Provide the (X, Y) coordinate of the cell's center where the given text is located.  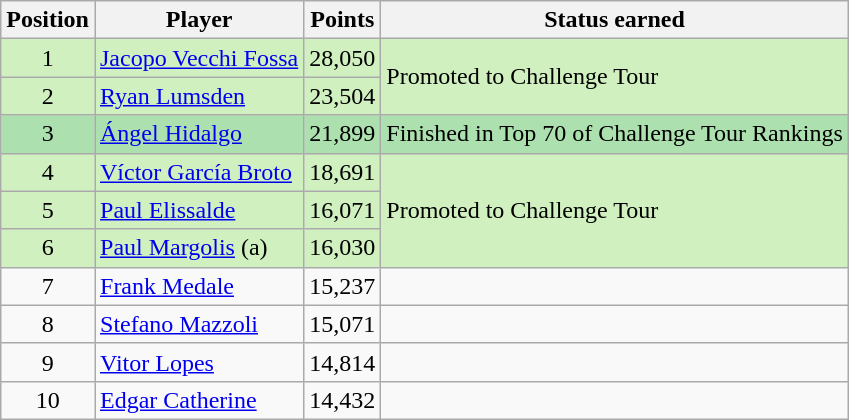
4 (48, 172)
Status earned (614, 20)
Player (198, 20)
15,237 (342, 286)
2 (48, 96)
Ángel Hidalgo (198, 134)
15,071 (342, 324)
16,030 (342, 248)
9 (48, 362)
18,691 (342, 172)
Stefano Mazzoli (198, 324)
Frank Medale (198, 286)
23,504 (342, 96)
Jacopo Vecchi Fossa (198, 58)
16,071 (342, 210)
3 (48, 134)
21,899 (342, 134)
Edgar Catherine (198, 400)
Position (48, 20)
14,814 (342, 362)
Finished in Top 70 of Challenge Tour Rankings (614, 134)
28,050 (342, 58)
Ryan Lumsden (198, 96)
1 (48, 58)
8 (48, 324)
7 (48, 286)
Vitor Lopes (198, 362)
5 (48, 210)
6 (48, 248)
Paul Margolis (a) (198, 248)
Points (342, 20)
Víctor García Broto (198, 172)
14,432 (342, 400)
10 (48, 400)
Paul Elissalde (198, 210)
